Search for the cell housing the specified text and yield its (x, y) center coordinate. 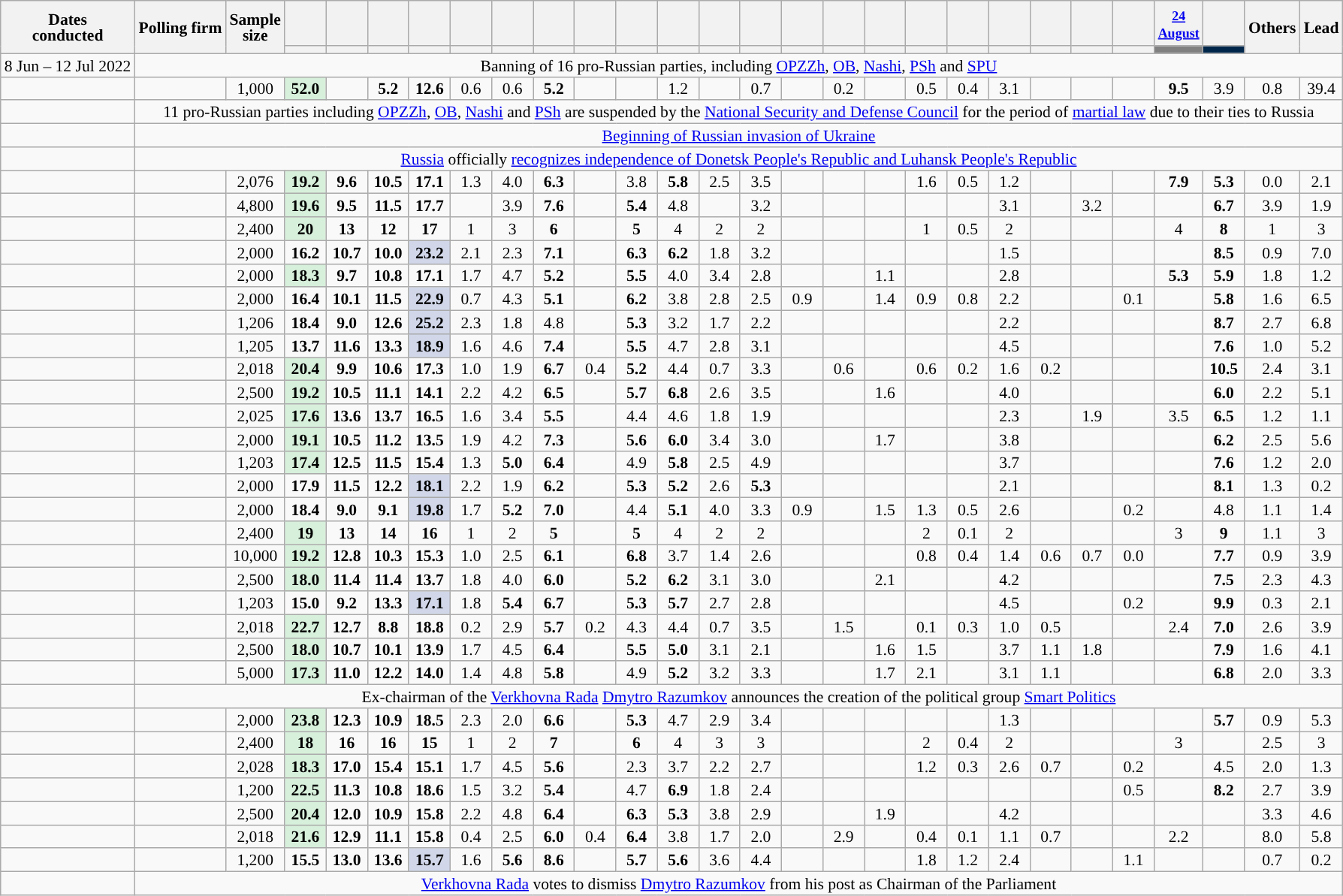
17.0 (347, 766)
Ex-chairman of the Verkhovna Rada Dmytro Razumkov announces the creation of the political group Smart Politics (738, 697)
19.1 (305, 439)
Polling firm (180, 27)
17.4 (305, 463)
22.9 (430, 299)
12.0 (347, 813)
10.3 (388, 556)
15.1 (430, 766)
2,025 (255, 416)
12.7 (347, 626)
Verkhovna Rada votes to dismiss Dmytro Razumkov from his post as Chairman of the Parliament (738, 883)
23.8 (305, 720)
Banning of 16 pro-Russian parties, including OPZZh, OB, Nashi, PSh and SPU (738, 65)
19.8 (430, 509)
11.6 (347, 345)
12 (388, 228)
11.0 (347, 673)
7.1 (554, 252)
15.7 (430, 861)
9.2 (347, 602)
18.1 (430, 487)
Datesconducted (68, 27)
17.6 (305, 416)
15.0 (305, 602)
Others (1272, 27)
12.9 (347, 837)
1,205 (255, 345)
9.6 (347, 182)
5.9 (1224, 275)
16.5 (430, 416)
19 (305, 533)
14 (388, 533)
9.7 (347, 275)
52.0 (305, 89)
8 Jun – 12 Jul 2022 (68, 65)
8.5 (1224, 252)
15.5 (305, 861)
6.1 (554, 556)
11.2 (388, 439)
8.8 (388, 626)
20 (305, 228)
7.7 (1224, 556)
24August (1179, 23)
7.3 (554, 439)
8.7 (1224, 323)
Samplesize (255, 27)
17.7 (430, 206)
21.6 (305, 837)
16.2 (305, 252)
12.8 (347, 556)
10.6 (388, 370)
18.5 (430, 720)
Russia officially recognizes independence of Donetsk People's Republic and Luhansk People's Republic (738, 159)
13.9 (430, 649)
1,206 (255, 323)
11.3 (347, 790)
22.5 (305, 790)
8.2 (1224, 790)
7 (554, 744)
8.6 (554, 861)
10,000 (255, 556)
16.4 (305, 299)
9 (1224, 533)
8.1 (1224, 487)
2,076 (255, 182)
Beginning of Russian invasion of Ukraine (738, 135)
1,000 (255, 89)
4,800 (255, 206)
12.5 (347, 463)
14.0 (430, 673)
8.0 (1272, 837)
7.5 (1224, 580)
14.1 (430, 392)
22.7 (305, 626)
15 (430, 744)
4.1 (1322, 649)
18.6 (430, 790)
12.3 (347, 720)
2,028 (255, 766)
18.8 (430, 626)
18.9 (430, 345)
19.6 (305, 206)
5,000 (255, 673)
6.9 (678, 790)
39.4 (1322, 89)
13.5 (430, 439)
9.1 (388, 509)
6.6 (554, 720)
18 (305, 744)
13.0 (347, 861)
17 (430, 228)
15.3 (430, 556)
3.6 (720, 861)
Lead (1322, 27)
8 (1224, 228)
25.2 (430, 323)
7.4 (554, 345)
23.2 (430, 252)
17.9 (305, 487)
10.0 (388, 252)
